From the cell containing the given text, extract its center point as [x, y] coordinate. 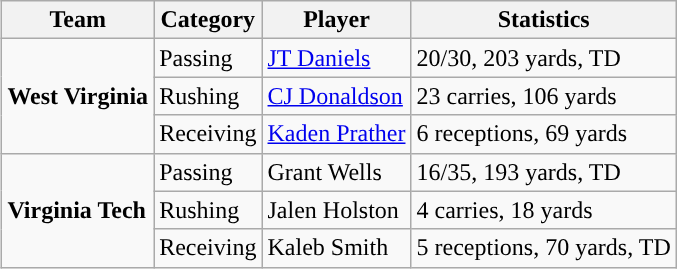
Team [78, 20]
16/35, 193 yards, TD [544, 172]
JT Daniels [336, 58]
Statistics [544, 20]
Virginia Tech [78, 210]
23 carries, 106 yards [544, 96]
Kaleb Smith [336, 248]
CJ Donaldson [336, 96]
Category [208, 20]
West Virginia [78, 96]
20/30, 203 yards, TD [544, 58]
Grant Wells [336, 172]
Jalen Holston [336, 210]
Player [336, 20]
4 carries, 18 yards [544, 210]
5 receptions, 70 yards, TD [544, 248]
Kaden Prather [336, 134]
6 receptions, 69 yards [544, 134]
